For the text-containing cell, return its midpoint in [x, y] coordinate format. 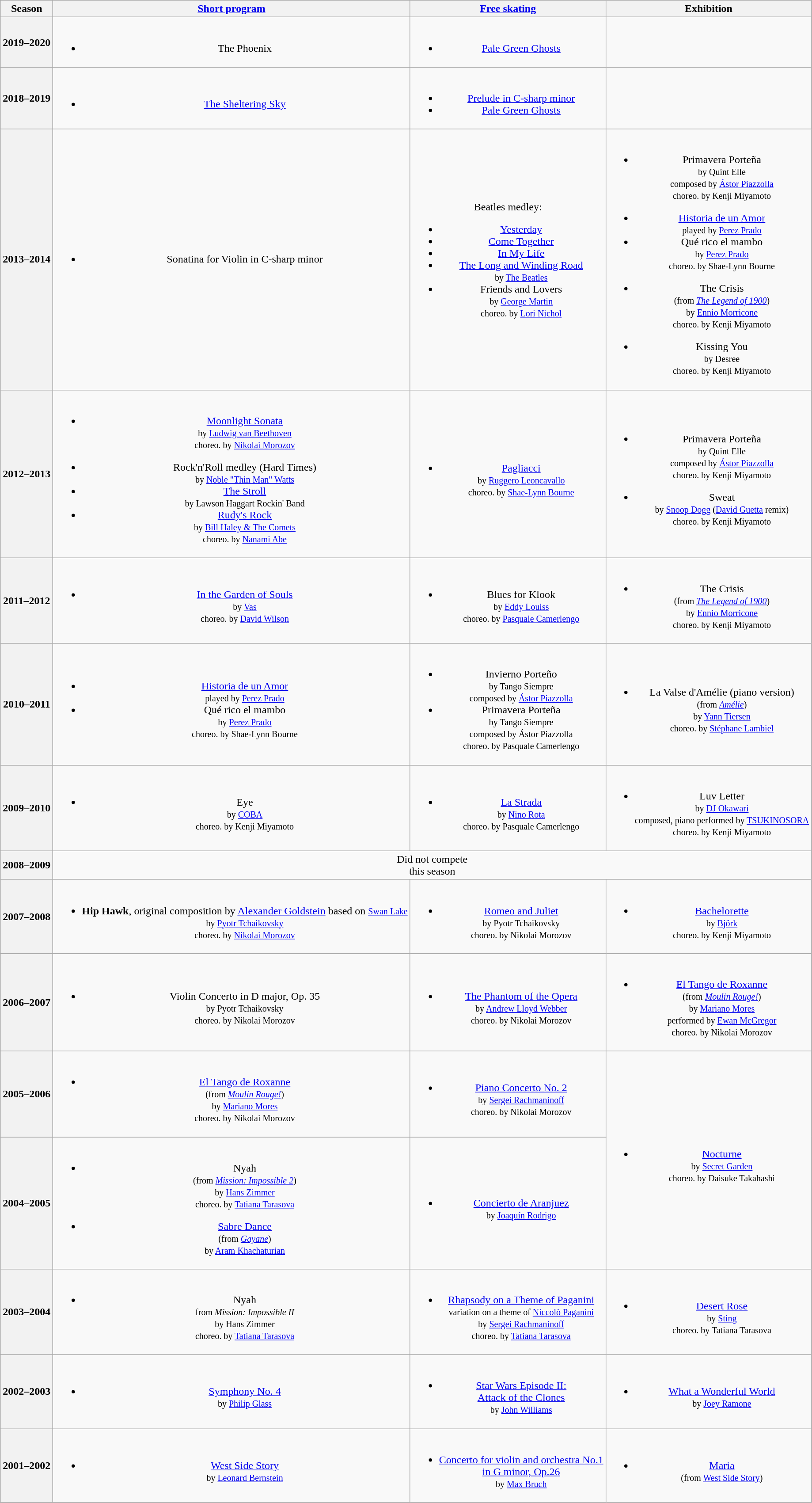
Sonatina for Violin in C-sharp minor [231, 259]
Bachelorette by Björk choreo. by Kenji Miyamoto [709, 917]
Symphony No. 4 by Philip Glass [231, 1392]
Luv Letter by DJ Okawari composed, piano performed by TSUKINOSORA choreo. by Kenji Miyamoto [709, 808]
Season [27, 9]
In the Garden of Souls by Vas choreo. by David Wilson [231, 601]
Nocturne by Secret Garden choreo. by Daisuke Takahashi [709, 1160]
La Valse d'Amélie (piano version) (from Amélie) by Yann Tiersen choreo. by Stéphane Lambiel [709, 704]
What a Wonderful World by Joey Ramone [709, 1392]
Short program [231, 9]
El Tango de Roxanne (from Moulin Rouge!) by Mariano Mores performed by Ewan McGregor choreo. by Nikolai Morozov [709, 1002]
Piano Concerto No. 2 by Sergei Rachmaninoff choreo. by Nikolai Morozov [508, 1094]
Beatles medley:YesterdayCome TogetherIn My LifeThe Long and Winding Road by The Beatles Friends and Lovers by George Martin choreo. by Lori Nichol [508, 259]
2006–2007 [27, 1002]
Exhibition [709, 9]
2019–2020 [27, 42]
2012–2013 [27, 474]
Free skating [508, 9]
2008–2009 [27, 865]
Concierto de Aranjuez by Joaquín Rodrigo [508, 1203]
2013–2014 [27, 259]
Prelude in C-sharp minor Pale Green Ghosts [508, 98]
Maria (from West Side Story) [709, 1465]
2018–2019 [27, 98]
2001–2002 [27, 1465]
2009–2010 [27, 808]
The Crisis (from The Legend of 1900) by Ennio Morricone choreo. by Kenji Miyamoto [709, 601]
Historia de un Amor played by Perez Prado Qué rico el mambo by Perez Prado choreo. by Shae-Lynn Bourne [231, 704]
Star Wars Episode II:Attack of the Clones by John Williams [508, 1392]
2004–2005 [27, 1203]
The Sheltering Sky [231, 98]
El Tango de Roxanne (from Moulin Rouge!) by Mariano Mores choreo. by Nikolai Morozov [231, 1094]
Romeo and Juliet by Pyotr Tchaikovsky choreo. by Nikolai Morozov [508, 917]
Desert Rose by Sting choreo. by Tatiana Tarasova [709, 1312]
Concerto for violin and orchestra No.1 in G minor, Op.26 by Max Bruch [508, 1465]
Nyah (from Mission: Impossible 2) by Hans Zimmer choreo. by Tatiana Tarasova Sabre Dance (from Gayane) by Aram Khachaturian [231, 1203]
2011–2012 [27, 601]
The Phoenix [231, 42]
2010–2011 [27, 704]
2002–2003 [27, 1392]
Pale Green Ghosts [508, 42]
West Side Story by Leonard Bernstein [231, 1465]
Nyah from Mission: Impossible II by Hans Zimmer choreo. by Tatiana Tarasova [231, 1312]
2007–2008 [27, 917]
Did not compete this season [432, 865]
Violin Concerto in D major, Op. 35 by Pyotr Tchaikovsky choreo. by Nikolai Morozov [231, 1002]
Pagliacci by Ruggero Leoncavallo choreo. by Shae-Lynn Bourne [508, 474]
Hip Hawk, original composition by Alexander Goldstein based on Swan Lake by Pyotr Tchaikovsky choreo. by Nikolai Morozov [231, 917]
La Strada by Nino Rota choreo. by Pasquale Camerlengo [508, 808]
Eye by COBA choreo. by Kenji Miyamoto [231, 808]
2003–2004 [27, 1312]
2005–2006 [27, 1094]
Rhapsody on a Theme of Paganini variation on a theme of Niccolò Paganini by Sergei Rachmaninoff choreo. by Tatiana Tarasova [508, 1312]
The Phantom of the Opera by Andrew Lloyd Webber choreo. by Nikolai Morozov [508, 1002]
Blues for Klook by Eddy Louiss choreo. by Pasquale Camerlengo [508, 601]
